Search for the cell housing the specified text and yield its [X, Y] center coordinate. 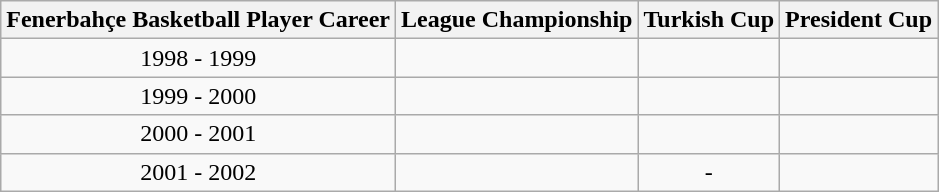
1998 - 1999 [198, 58]
League Championship [517, 20]
Fenerbahçe Basketball Player Career [198, 20]
2001 - 2002 [198, 172]
President Cup [859, 20]
Turkish Cup [709, 20]
2000 - 2001 [198, 134]
- [709, 172]
1999 - 2000 [198, 96]
